Search for the cell housing the specified text and yield its (X, Y) center coordinate. 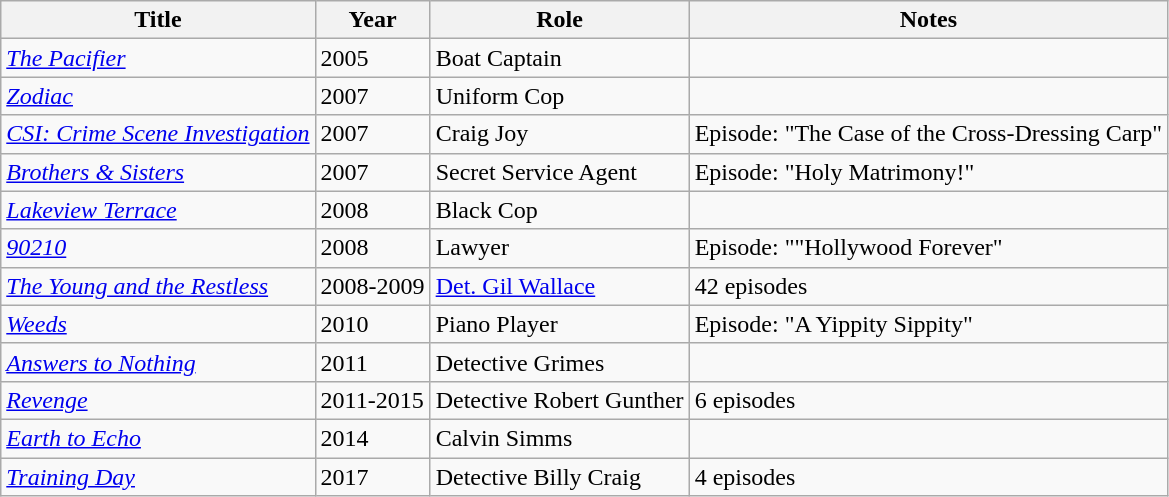
Weeds (158, 324)
Lakeview Terrace (158, 210)
2005 (372, 58)
CSI: Crime Scene Investigation (158, 134)
Zodiac (158, 96)
2008-2009 (372, 286)
Role (560, 20)
The Pacifier (158, 58)
Lawyer (560, 248)
Revenge (158, 400)
Notes (928, 20)
Black Cop (560, 210)
Answers to Nothing (158, 362)
Episode: "The Case of the Cross-Dressing Carp" (928, 134)
2011 (372, 362)
Episode: ""Hollywood Forever" (928, 248)
2017 (372, 477)
6 episodes (928, 400)
The Young and the Restless (158, 286)
Title (158, 20)
Detective Grimes (560, 362)
Secret Service Agent (560, 172)
Training Day (158, 477)
Craig Joy (560, 134)
Episode: "Holy Matrimony!" (928, 172)
2014 (372, 438)
Earth to Echo (158, 438)
2011-2015 (372, 400)
Year (372, 20)
4 episodes (928, 477)
2010 (372, 324)
Episode: "A Yippity Sippity" (928, 324)
Calvin Simms (560, 438)
Detective Robert Gunther (560, 400)
Uniform Cop (560, 96)
Detective Billy Craig (560, 477)
Det. Gil Wallace (560, 286)
42 episodes (928, 286)
Brothers & Sisters (158, 172)
Boat Captain (560, 58)
90210 (158, 248)
Piano Player (560, 324)
